Search for the cell housing the specified text and yield its [X, Y] center coordinate. 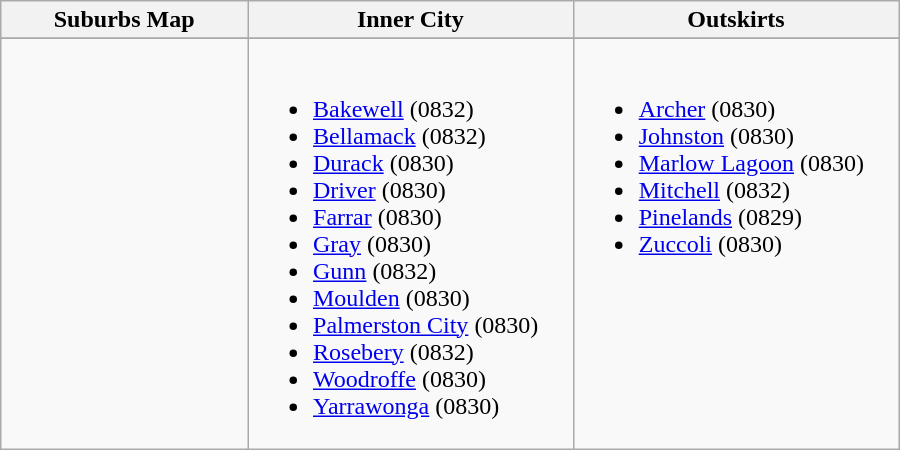
Archer (0830)Johnston (0830)Marlow Lagoon (0830)Mitchell (0832)Pinelands (0829)Zuccoli (0830) [736, 244]
Suburbs Map [124, 20]
Outskirts [736, 20]
Inner City [411, 20]
